Capture the cell that displays the provided text and extract its (x, y) central coordinate. 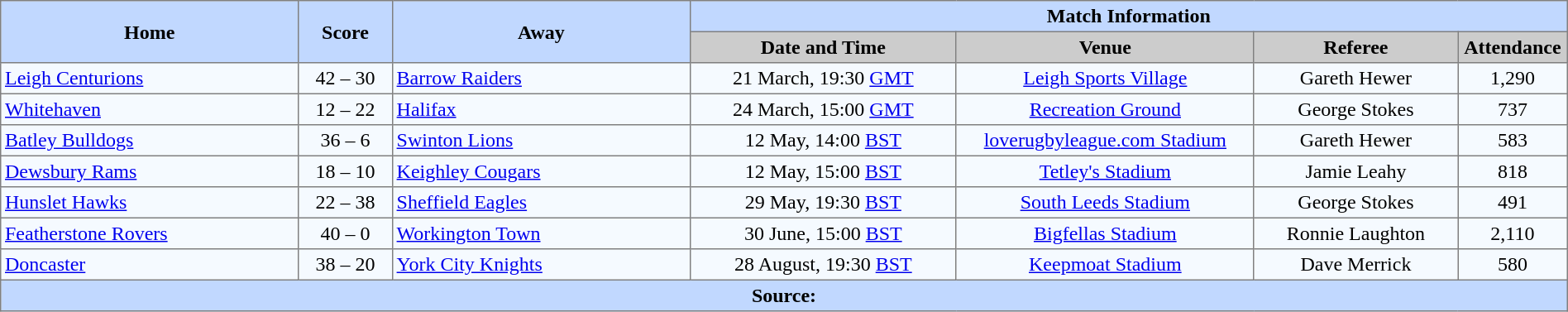
Sheffield Eagles (541, 203)
1,290 (1513, 79)
loverugbyleague.com Stadium (1105, 141)
28 August, 19:30 BST (823, 265)
Dave Merrick (1355, 265)
29 May, 19:30 BST (823, 203)
Halifax (541, 109)
Referee (1355, 47)
South Leeds Stadium (1105, 203)
30 June, 15:00 BST (823, 233)
Dewsbury Rams (150, 171)
Ronnie Laughton (1355, 233)
Batley Bulldogs (150, 141)
22 – 38 (346, 203)
36 – 6 (346, 141)
12 May, 15:00 BST (823, 171)
Home (150, 31)
Doncaster (150, 265)
Venue (1105, 47)
21 March, 19:30 GMT (823, 79)
491 (1513, 203)
Recreation Ground (1105, 109)
Featherstone Rovers (150, 233)
Away (541, 31)
Hunslet Hawks (150, 203)
Leigh Centurions (150, 79)
York City Knights (541, 265)
Jamie Leahy (1355, 171)
42 – 30 (346, 79)
Score (346, 31)
Whitehaven (150, 109)
38 – 20 (346, 265)
12 – 22 (346, 109)
818 (1513, 171)
Tetley's Stadium (1105, 171)
Match Information (1128, 17)
Barrow Raiders (541, 79)
Workington Town (541, 233)
40 – 0 (346, 233)
737 (1513, 109)
Swinton Lions (541, 141)
24 March, 15:00 GMT (823, 109)
18 – 10 (346, 171)
Bigfellas Stadium (1105, 233)
583 (1513, 141)
Leigh Sports Village (1105, 79)
580 (1513, 265)
Attendance (1513, 47)
2,110 (1513, 233)
12 May, 14:00 BST (823, 141)
Keighley Cougars (541, 171)
Source: (784, 295)
Date and Time (823, 47)
Keepmoat Stadium (1105, 265)
